Output the (X, Y) coordinate of the center of the cell containing the given text.  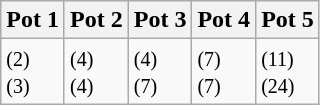
Pot 4 (224, 20)
(4) (7) (160, 72)
Pot 5 (288, 20)
(11) (24) (288, 72)
(2) (3) (33, 72)
Pot 1 (33, 20)
(4) (4) (96, 72)
Pot 3 (160, 20)
Pot 2 (96, 20)
(7) (7) (224, 72)
